From the cell containing the given text, extract its center point as (x, y) coordinate. 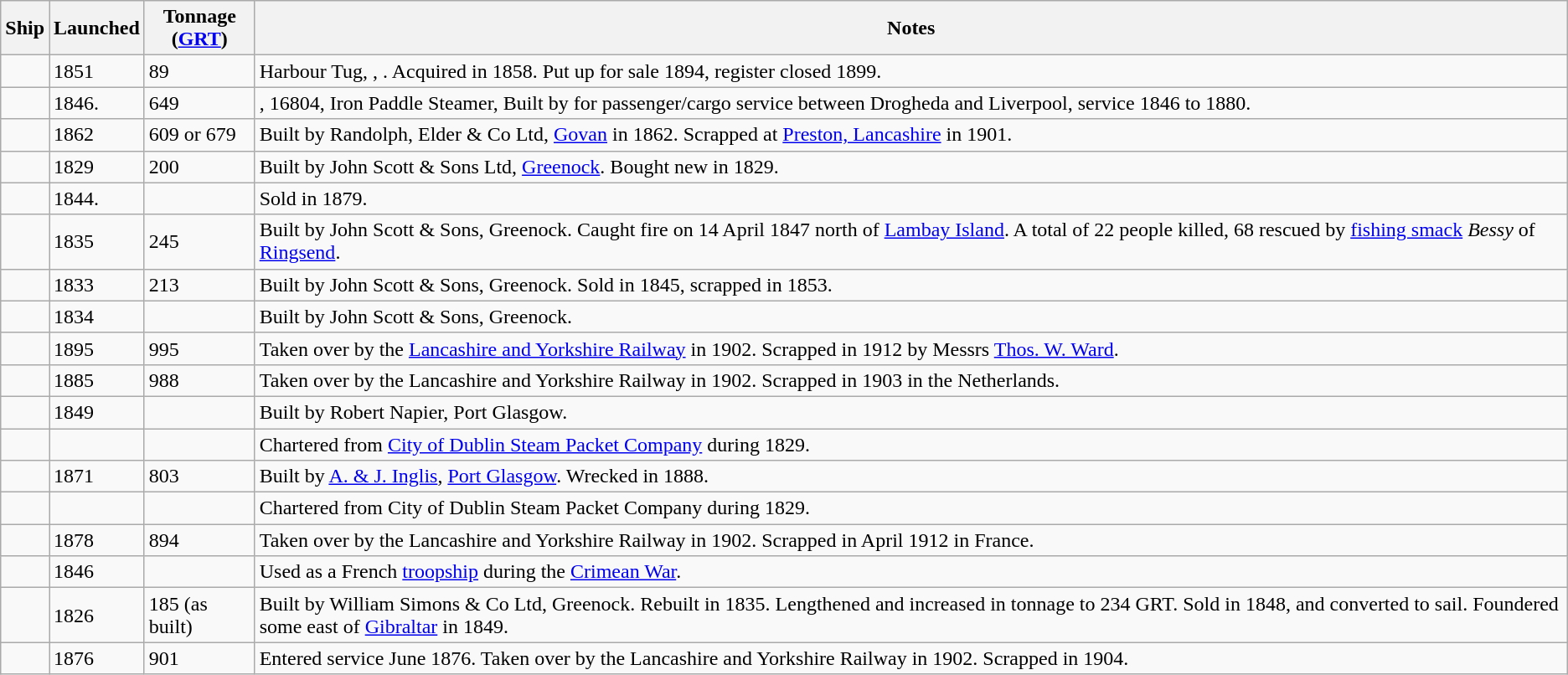
Used as a French troopship during the Crimean War. (911, 572)
Taken over by the Lancashire and Yorkshire Railway in 1902. Scrapped in April 1912 in France. (911, 540)
1876 (97, 658)
Notes (911, 28)
Harbour Tug, , . Acquired in 1858. Put up for sale 1894, register closed 1899. (911, 71)
1829 (97, 167)
1849 (97, 412)
901 (199, 658)
1895 (97, 348)
Built by John Scott & Sons, Greenock. Sold in 1845, scrapped in 1853. (911, 285)
995 (199, 348)
Taken over by the Lancashire and Yorkshire Railway in 1902. Scrapped in 1903 in the Netherlands. (911, 380)
Built by Robert Napier, Port Glasgow. (911, 412)
1834 (97, 317)
Built by A. & J. Inglis, Port Glasgow. Wrecked in 1888. (911, 477)
1846 (97, 572)
1871 (97, 477)
Launched (97, 28)
Taken over by the Lancashire and Yorkshire Railway in 1902. Scrapped in 1912 by Messrs Thos. W. Ward. (911, 348)
Entered service June 1876. Taken over by the Lancashire and Yorkshire Railway in 1902. Scrapped in 1904. (911, 658)
1826 (97, 615)
, 16804, Iron Paddle Steamer, Built by for passenger/cargo service between Drogheda and Liverpool, service 1846 to 1880. (911, 103)
185 (as built) (199, 615)
1862 (97, 135)
1885 (97, 380)
245 (199, 241)
609 or 679 (199, 135)
200 (199, 167)
Built by John Scott & Sons Ltd, Greenock. Bought new in 1829. (911, 167)
Ship (25, 28)
1878 (97, 540)
Built by John Scott & Sons, Greenock. (911, 317)
Sold in 1879. (911, 198)
Built by Randolph, Elder & Co Ltd, Govan in 1862. Scrapped at Preston, Lancashire in 1901. (911, 135)
1835 (97, 241)
988 (199, 380)
1844. (97, 198)
Tonnage(GRT) (199, 28)
1833 (97, 285)
213 (199, 285)
1846. (97, 103)
1851 (97, 71)
894 (199, 540)
803 (199, 477)
89 (199, 71)
649 (199, 103)
